Locate the cell with the specified text and output its (X, Y) center coordinate. 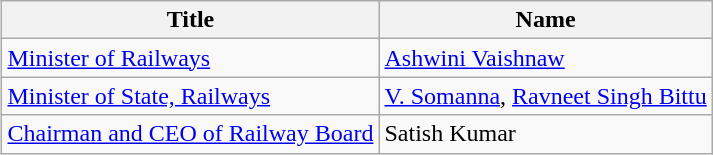
V. Somanna, Ravneet Singh Bittu (546, 96)
Ashwini Vaishnaw (546, 58)
Title (190, 20)
Name (546, 20)
Satish Kumar (546, 134)
Chairman and CEO of Railway Board (190, 134)
Minister of Railways (190, 58)
Minister of State, Railways (190, 96)
